Scan for the cell matching the given text and deliver its (x, y) coordinate at center. 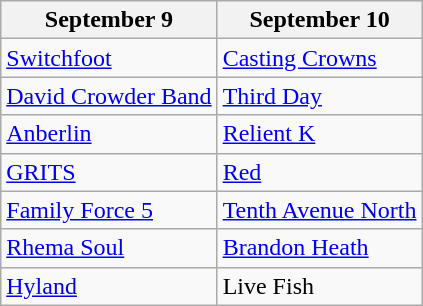
Tenth Avenue North (320, 210)
Switchfoot (109, 58)
Anberlin (109, 134)
Red (320, 172)
David Crowder Band (109, 96)
Casting Crowns (320, 58)
Live Fish (320, 286)
Relient K (320, 134)
September 9 (109, 20)
Third Day (320, 96)
Rhema Soul (109, 248)
Brandon Heath (320, 248)
Family Force 5 (109, 210)
September 10 (320, 20)
GRITS (109, 172)
Hyland (109, 286)
